Provide the [X, Y] coordinate of the cell's center where the given text is located.  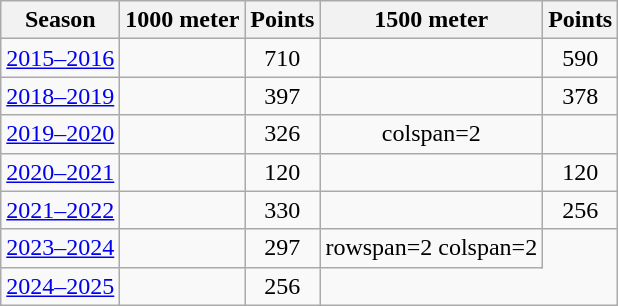
2024–2025 [60, 286]
590 [580, 58]
2018–2019 [60, 96]
297 [282, 248]
378 [580, 96]
2015–2016 [60, 58]
330 [282, 210]
397 [282, 96]
2021–2022 [60, 210]
326 [282, 134]
1500 meter [432, 20]
Season [60, 20]
2023–2024 [60, 248]
2019–2020 [60, 134]
colspan=2 [432, 134]
710 [282, 58]
rowspan=2 colspan=2 [432, 248]
1000 meter [182, 20]
2020–2021 [60, 172]
